Scan for the cell matching the given text and deliver its (x, y) coordinate at center. 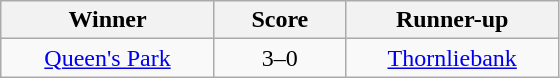
3–0 (280, 58)
Winner (108, 20)
Score (280, 20)
Thornliebank (452, 58)
Runner-up (452, 20)
Queen's Park (108, 58)
